Extract the [X, Y] coordinate from the center of the cell holding the provided text.  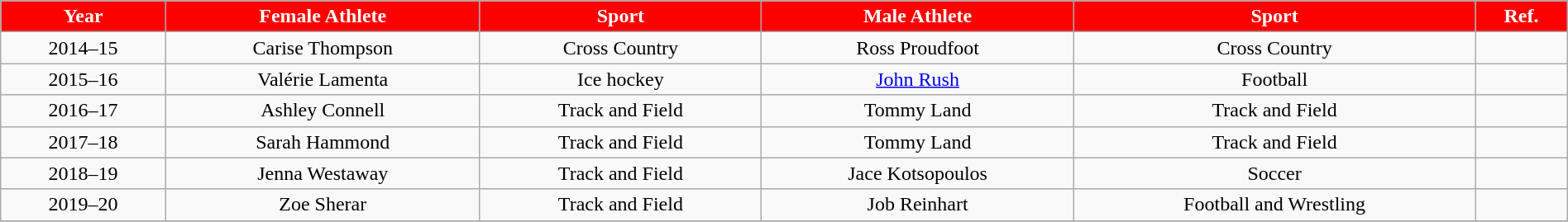
Job Reinhart [918, 205]
2017–18 [84, 142]
Ashley Connell [323, 111]
2019–20 [84, 205]
Zoe Sherar [323, 205]
Valérie Lamenta [323, 79]
Football [1274, 79]
Male Athlete [918, 17]
John Rush [918, 79]
Carise Thompson [323, 48]
2018–19 [84, 173]
Ice hockey [620, 79]
2014–15 [84, 48]
2015–16 [84, 79]
Ross Proudfoot [918, 48]
Year [84, 17]
2016–17 [84, 111]
Sarah Hammond [323, 142]
Football and Wrestling [1274, 205]
Jace Kotsopoulos [918, 173]
Female Athlete [323, 17]
Jenna Westaway [323, 173]
Ref. [1522, 17]
Soccer [1274, 173]
